Capture the cell that displays the provided text and extract its (X, Y) central coordinate. 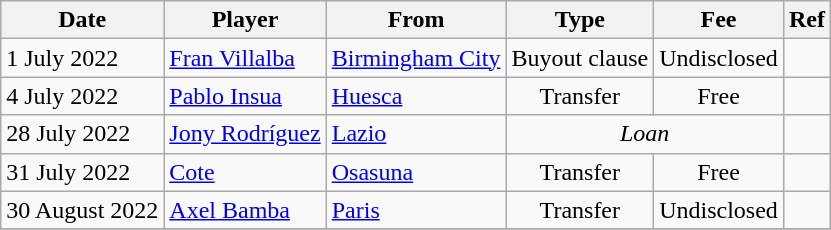
Cote (245, 172)
28 July 2022 (82, 134)
Loan (644, 134)
Fee (719, 20)
Paris (416, 210)
Lazio (416, 134)
Osasuna (416, 172)
31 July 2022 (82, 172)
Birmingham City (416, 58)
Date (82, 20)
30 August 2022 (82, 210)
Huesca (416, 96)
Player (245, 20)
4 July 2022 (82, 96)
Axel Bamba (245, 210)
Buyout clause (580, 58)
From (416, 20)
Type (580, 20)
1 July 2022 (82, 58)
Ref (806, 20)
Fran Villalba (245, 58)
Jony Rodríguez (245, 134)
Pablo Insua (245, 96)
